Output the [X, Y] coordinate of the center of the cell containing the given text.  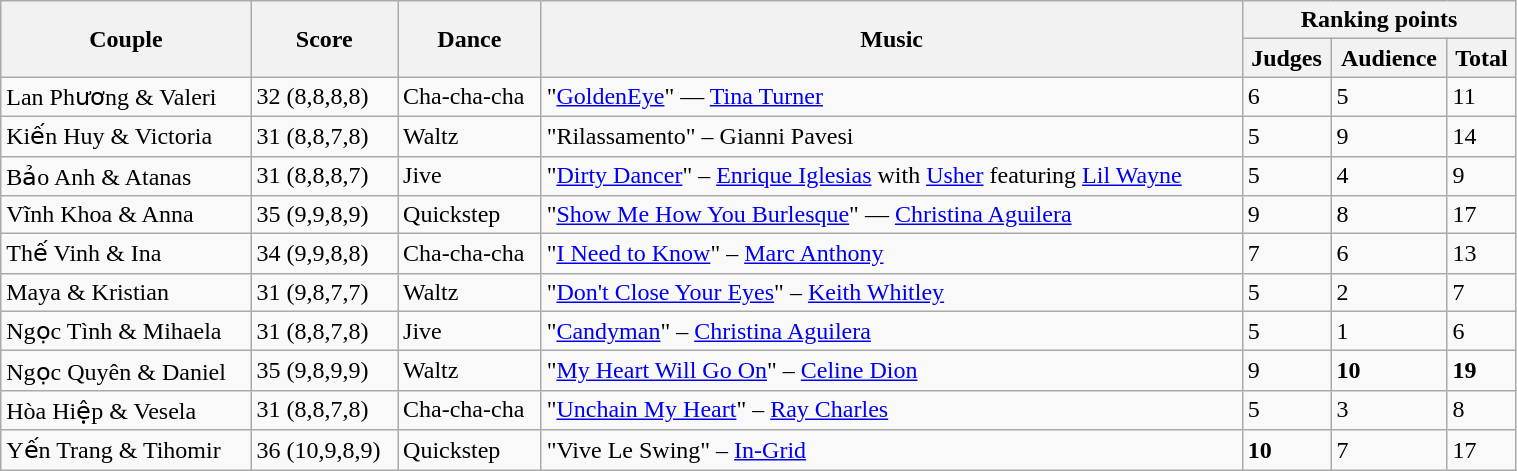
34 (9,9,8,8) [324, 254]
Kiến Huy & Victoria [126, 136]
Ngọc Quyên & Daniel [126, 371]
Ranking points [1379, 20]
Hòa Hiệp & Vesela [126, 410]
"Don't Close Your Eyes" – Keith Whitley [892, 292]
35 (9,9,8,9) [324, 215]
14 [1482, 136]
Thế Vinh & Ina [126, 254]
Ngọc Tình & Mihaela [126, 331]
"Show Me How You Burlesque" — Christina Aguilera [892, 215]
"GoldenEye" — Tina Turner [892, 97]
32 (8,8,8,8) [324, 97]
"Rilassamento" – Gianni Pavesi [892, 136]
"Candyman" – Christina Aguilera [892, 331]
"Dirty Dancer" – Enrique Iglesias with Usher featuring Lil Wayne [892, 176]
Total [1482, 58]
Judges [1286, 58]
Dance [470, 39]
36 (10,9,8,9) [324, 450]
Maya & Kristian [126, 292]
35 (9,8,9,9) [324, 371]
Music [892, 39]
"I Need to Know" – Marc Anthony [892, 254]
"Unchain My Heart" – Ray Charles [892, 410]
"Vive Le Swing" – In-Grid [892, 450]
Bảo Anh & Atanas [126, 176]
Yến Trang & Tihomir [126, 450]
1 [1389, 331]
4 [1389, 176]
Vĩnh Khoa & Anna [126, 215]
Lan Phương & Valeri [126, 97]
11 [1482, 97]
19 [1482, 371]
Couple [126, 39]
Audience [1389, 58]
2 [1389, 292]
13 [1482, 254]
3 [1389, 410]
Score [324, 39]
31 (8,8,8,7) [324, 176]
31 (9,8,7,7) [324, 292]
"My Heart Will Go On" – Celine Dion [892, 371]
